Scan for the cell matching the given text and deliver its [x, y] coordinate at center. 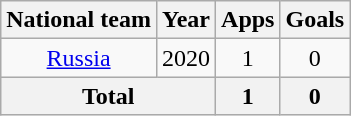
2020 [186, 58]
Year [186, 20]
Total [108, 96]
Goals [315, 20]
Russia [79, 58]
National team [79, 20]
Apps [248, 20]
